Pinpoint the cell where the given text exists, returning its (x, y) midpoint coordinate. 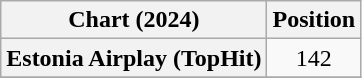
Position (314, 20)
Chart (2024) (134, 20)
142 (314, 58)
Estonia Airplay (TopHit) (134, 58)
